Return the [x, y] coordinate for the center point of the cell that contains the specified text.  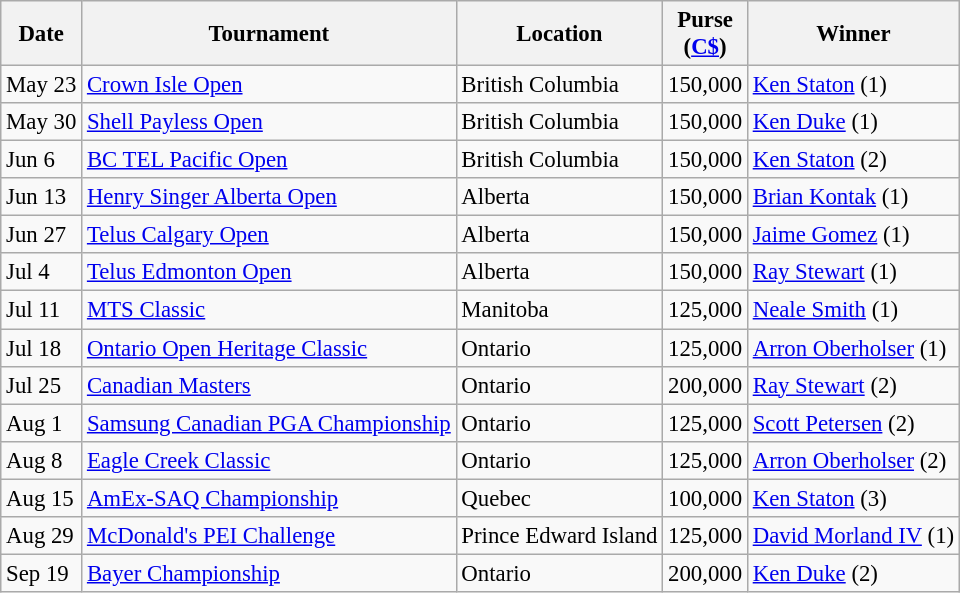
McDonald's PEI Challenge [269, 536]
Scott Petersen (2) [853, 423]
Ray Stewart (2) [853, 385]
Telus Edmonton Open [269, 273]
Bayer Championship [269, 573]
Crown Isle Open [269, 85]
Jun 27 [42, 235]
May 23 [42, 85]
Purse(C$) [706, 34]
100,000 [706, 498]
Telus Calgary Open [269, 235]
Jul 11 [42, 310]
Arron Oberholser (1) [853, 348]
Jul 18 [42, 348]
Aug 8 [42, 460]
Quebec [560, 498]
Date [42, 34]
Winner [853, 34]
Tournament [269, 34]
Manitoba [560, 310]
Samsung Canadian PGA Championship [269, 423]
Aug 15 [42, 498]
Location [560, 34]
Eagle Creek Classic [269, 460]
Ken Staton (2) [853, 160]
Ken Duke (2) [853, 573]
Jun 6 [42, 160]
Sep 19 [42, 573]
Brian Kontak (1) [853, 197]
Ray Stewart (1) [853, 273]
Ontario Open Heritage Classic [269, 348]
Canadian Masters [269, 385]
Ken Duke (1) [853, 122]
May 30 [42, 122]
Ken Staton (3) [853, 498]
Prince Edward Island [560, 536]
Jul 25 [42, 385]
Ken Staton (1) [853, 85]
Jaime Gomez (1) [853, 235]
David Morland IV (1) [853, 536]
Henry Singer Alberta Open [269, 197]
Shell Payless Open [269, 122]
Aug 1 [42, 423]
BC TEL Pacific Open [269, 160]
AmEx-SAQ Championship [269, 498]
MTS Classic [269, 310]
Jun 13 [42, 197]
Jul 4 [42, 273]
Neale Smith (1) [853, 310]
Arron Oberholser (2) [853, 460]
Aug 29 [42, 536]
